Return (x, y) of the center of cell containing provided text 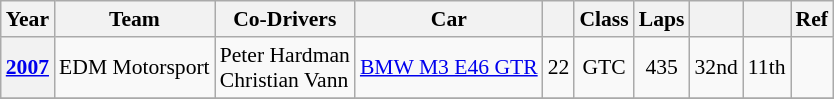
Class (604, 19)
11th (767, 68)
22 (559, 68)
Ref (811, 19)
GTC (604, 68)
435 (662, 68)
Laps (662, 19)
2007 (28, 68)
32nd (716, 68)
Team (134, 19)
Car (449, 19)
Peter Hardman Christian Vann (285, 68)
EDM Motorsport (134, 68)
BMW M3 E46 GTR (449, 68)
Co-Drivers (285, 19)
Year (28, 19)
